Identify which cell holds the provided text, then report its [X, Y] central coordinate. 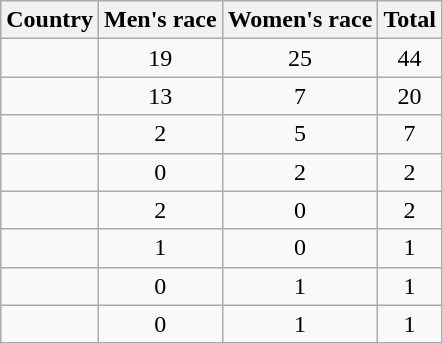
5 [300, 134]
13 [160, 96]
Women's race [300, 20]
25 [300, 58]
44 [410, 58]
Country [50, 20]
Men's race [160, 20]
Total [410, 20]
19 [160, 58]
20 [410, 96]
